Search for the cell housing the specified text and yield its (X, Y) center coordinate. 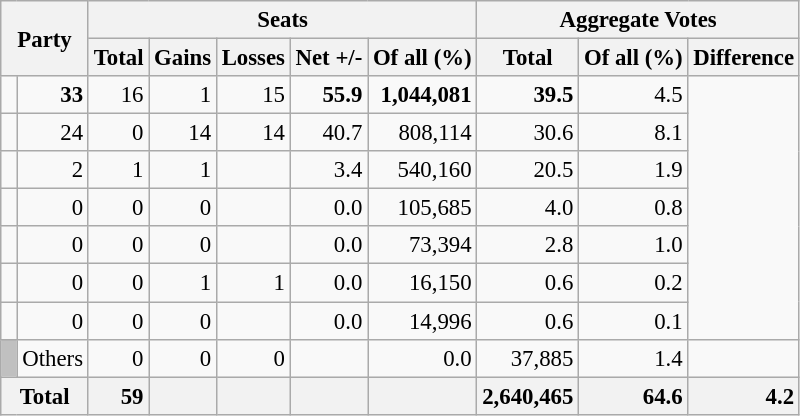
Seats (282, 20)
2 (52, 170)
4.0 (528, 208)
33 (52, 95)
2,640,465 (528, 396)
37,885 (528, 358)
24 (52, 133)
Losses (253, 58)
8.1 (634, 133)
Gains (183, 58)
105,685 (422, 208)
4.5 (634, 95)
20.5 (528, 170)
4.2 (744, 396)
55.9 (328, 95)
Net +/- (328, 58)
30.6 (528, 133)
73,394 (422, 245)
64.6 (634, 396)
39.5 (528, 95)
0.1 (634, 321)
16,150 (422, 283)
3.4 (328, 170)
2.8 (528, 245)
0.2 (634, 283)
1.4 (634, 358)
59 (118, 396)
0.8 (634, 208)
1.9 (634, 170)
16 (118, 95)
Others (52, 358)
808,114 (422, 133)
Party (45, 38)
1,044,081 (422, 95)
14,996 (422, 321)
Aggregate Votes (638, 20)
Difference (744, 58)
15 (253, 95)
40.7 (328, 133)
540,160 (422, 170)
1.0 (634, 245)
